Return the (x, y) coordinate for the center point of the cell that contains the specified text.  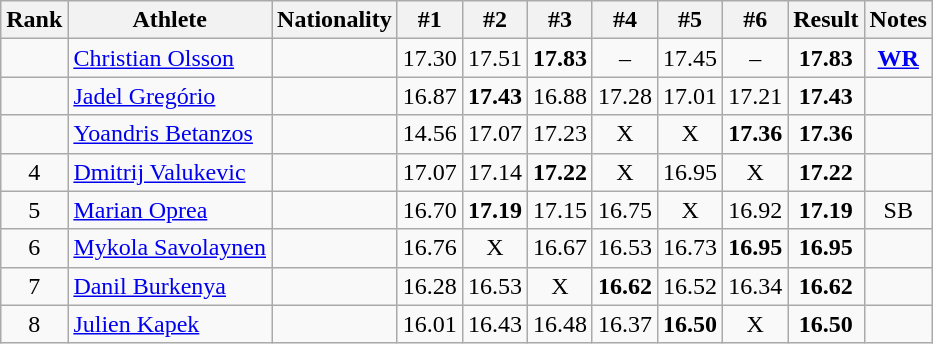
16.52 (690, 286)
#4 (624, 20)
16.76 (430, 248)
16.37 (624, 324)
7 (34, 286)
Danil Burkenya (170, 286)
WR (898, 58)
#2 (494, 20)
17.28 (624, 96)
16.70 (430, 210)
17.21 (756, 96)
Jadel Gregório (170, 96)
16.01 (430, 324)
Athlete (170, 20)
16.28 (430, 286)
#6 (756, 20)
17.23 (560, 134)
Notes (898, 20)
16.34 (756, 286)
#5 (690, 20)
17.30 (430, 58)
16.87 (430, 96)
SB (898, 210)
16.73 (690, 248)
17.15 (560, 210)
8 (34, 324)
Marian Oprea (170, 210)
#3 (560, 20)
17.45 (690, 58)
17.51 (494, 58)
Dmitrij Valukevic (170, 172)
14.56 (430, 134)
#1 (430, 20)
17.01 (690, 96)
6 (34, 248)
4 (34, 172)
16.92 (756, 210)
Result (826, 20)
16.67 (560, 248)
16.88 (560, 96)
16.43 (494, 324)
Rank (34, 20)
5 (34, 210)
Nationality (335, 20)
17.14 (494, 172)
Yoandris Betanzos (170, 134)
Julien Kapek (170, 324)
Mykola Savolaynen (170, 248)
16.48 (560, 324)
Christian Olsson (170, 58)
16.75 (624, 210)
